Identify which cell holds the provided text, then report its [X, Y] central coordinate. 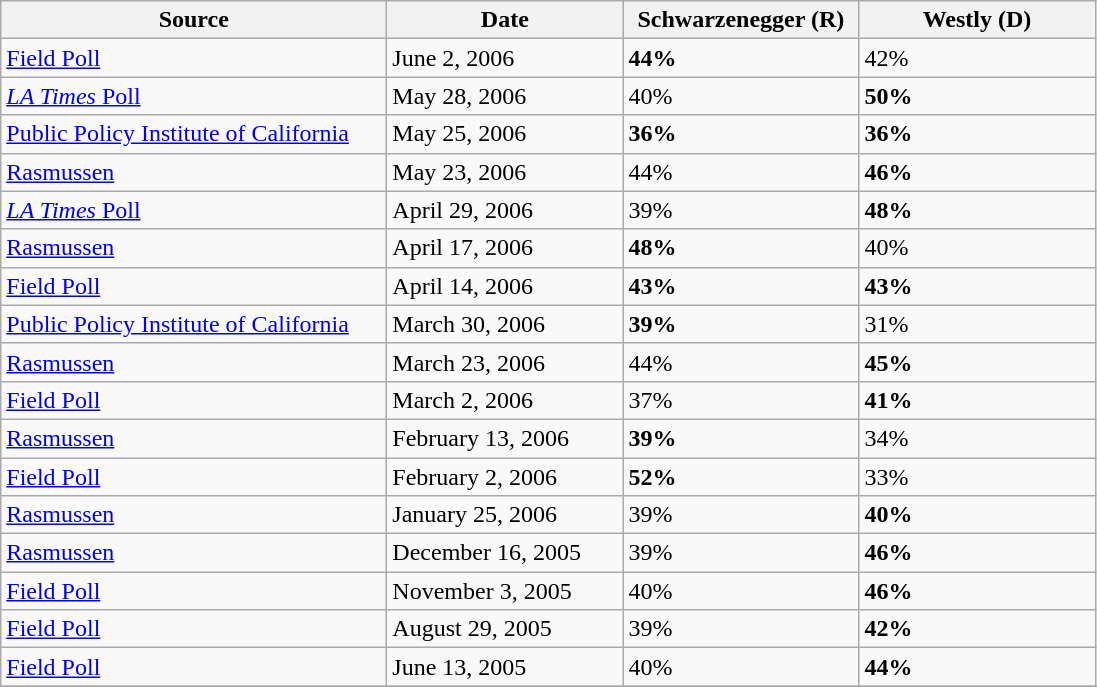
April 29, 2006 [505, 210]
45% [977, 362]
34% [977, 438]
June 2, 2006 [505, 58]
41% [977, 400]
February 13, 2006 [505, 438]
Schwarzenegger (R) [741, 20]
52% [741, 477]
33% [977, 477]
March 30, 2006 [505, 324]
November 3, 2005 [505, 591]
April 14, 2006 [505, 286]
Date [505, 20]
June 13, 2005 [505, 667]
January 25, 2006 [505, 515]
August 29, 2005 [505, 629]
May 28, 2006 [505, 96]
May 23, 2006 [505, 172]
37% [741, 400]
March 23, 2006 [505, 362]
50% [977, 96]
31% [977, 324]
Source [194, 20]
April 17, 2006 [505, 248]
March 2, 2006 [505, 400]
Westly (D) [977, 20]
May 25, 2006 [505, 134]
February 2, 2006 [505, 477]
December 16, 2005 [505, 553]
